Detect which cell encompasses the target text, then output its [X, Y] center coordinate. 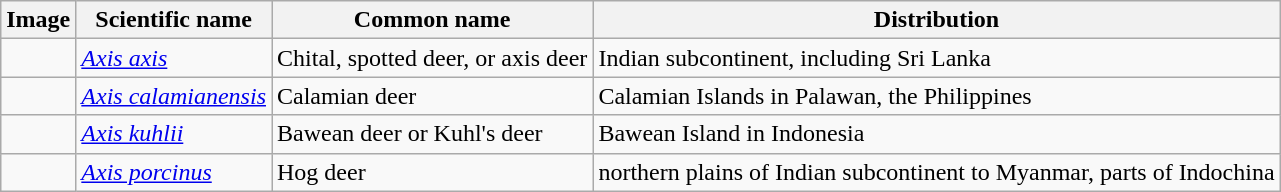
Image [38, 20]
Common name [432, 20]
Bawean Island in Indonesia [936, 134]
Distribution [936, 20]
Axis kuhlii [174, 134]
Axis axis [174, 58]
Calamian Islands in Palawan, the Philippines [936, 96]
Axis calamianensis [174, 96]
Axis porcinus [174, 172]
Bawean deer or Kuhl's deer [432, 134]
northern plains of Indian subcontinent to Myanmar, parts of Indochina [936, 172]
Scientific name [174, 20]
Calamian deer [432, 96]
Indian subcontinent, including Sri Lanka [936, 58]
Chital, spotted deer, or axis deer [432, 58]
Hog deer [432, 172]
